Extract the [X, Y] coordinate from the center of the cell holding the provided text.  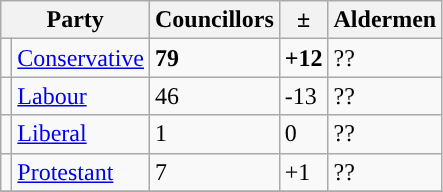
7 [215, 172]
+1 [304, 172]
Party [76, 20]
46 [215, 96]
1 [215, 134]
Councillors [215, 20]
Protestant [81, 172]
+12 [304, 58]
Liberal [81, 134]
79 [215, 58]
Labour [81, 96]
0 [304, 134]
± [304, 20]
-13 [304, 96]
Aldermen [385, 20]
Conservative [81, 58]
